Identify which cell holds the provided text, then report its [X, Y] central coordinate. 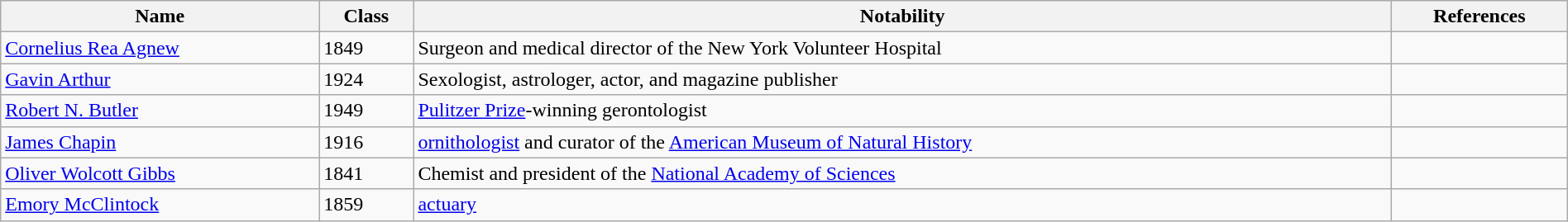
Cornelius Rea Agnew [160, 48]
1924 [366, 79]
James Chapin [160, 142]
Chemist and president of the National Academy of Sciences [902, 173]
Gavin Arthur [160, 79]
1849 [366, 48]
Class [366, 17]
Notability [902, 17]
Oliver Wolcott Gibbs [160, 173]
1841 [366, 173]
ornithologist and curator of the American Museum of Natural History [902, 142]
1949 [366, 111]
Name [160, 17]
Sexologist, astrologer, actor, and magazine publisher [902, 79]
Pulitzer Prize-winning gerontologist [902, 111]
1916 [366, 142]
Surgeon and medical director of the New York Volunteer Hospital [902, 48]
Emory McClintock [160, 205]
actuary [902, 205]
Robert N. Butler [160, 111]
1859 [366, 205]
References [1479, 17]
